Extract the [x, y] coordinate from the center of the cell holding the provided text.  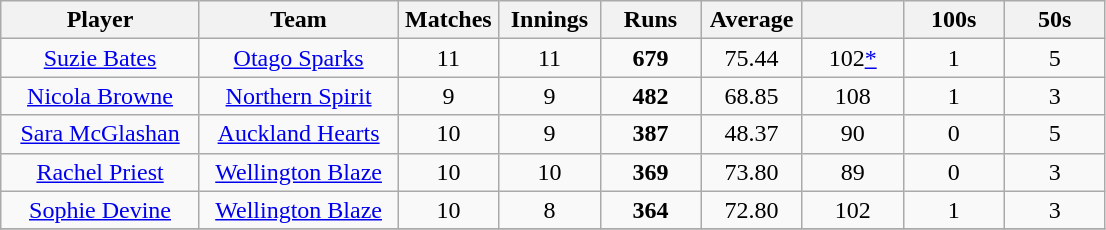
89 [852, 172]
387 [650, 134]
Runs [650, 20]
50s [1054, 20]
Matches [448, 20]
100s [954, 20]
48.37 [752, 134]
75.44 [752, 58]
68.85 [752, 96]
90 [852, 134]
Nicola Browne [100, 96]
482 [650, 96]
Average [752, 20]
Otago Sparks [298, 58]
364 [650, 210]
Innings [550, 20]
Sophie Devine [100, 210]
Sara McGlashan [100, 134]
Rachel Priest [100, 172]
Auckland Hearts [298, 134]
Player [100, 20]
72.80 [752, 210]
8 [550, 210]
108 [852, 96]
73.80 [752, 172]
Suzie Bates [100, 58]
Team [298, 20]
369 [650, 172]
Northern Spirit [298, 96]
102 [852, 210]
679 [650, 58]
102* [852, 58]
